Find where the given text appears and provide that cell's center as (X, Y) coordinate. 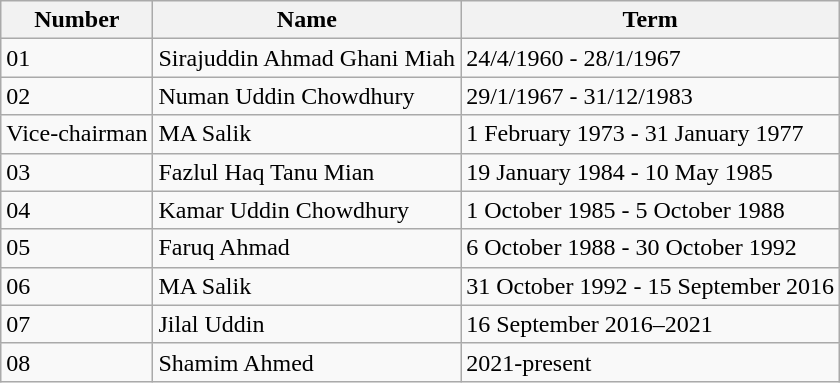
Number (77, 20)
16 September 2016–2021 (650, 324)
31 October 1992 - 15 September 2016 (650, 286)
Term (650, 20)
Jilal Uddin (307, 324)
Numan Uddin Chowdhury (307, 96)
19 January 1984 - 10 May 1985 (650, 172)
08 (77, 362)
03 (77, 172)
01 (77, 58)
1 October 1985 - 5 October 1988 (650, 210)
Name (307, 20)
6 October 1988 - 30 October 1992 (650, 248)
Sirajuddin Ahmad Ghani Miah (307, 58)
24/4/1960 - 28/1/1967 (650, 58)
02 (77, 96)
Kamar Uddin Chowdhury (307, 210)
05 (77, 248)
07 (77, 324)
Shamim Ahmed (307, 362)
1 February 1973 - 31 January 1977 (650, 134)
04 (77, 210)
2021-present (650, 362)
Vice-chairman (77, 134)
29/1/1967 - 31/12/1983 (650, 96)
06 (77, 286)
Fazlul Haq Tanu Mian (307, 172)
Faruq Ahmad (307, 248)
